Detect which cell encompasses the target text, then output its [x, y] center coordinate. 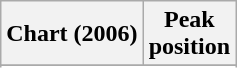
Peakposition [189, 34]
Chart (2006) [72, 34]
